Extract the (X, Y) coordinate from the center of the cell holding the provided text.  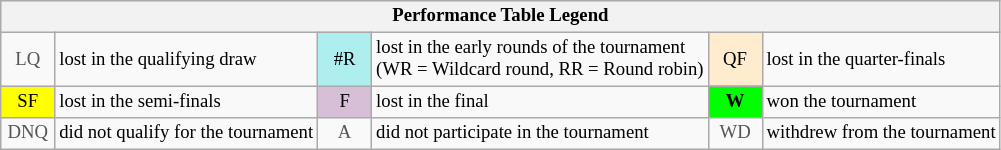
LQ (28, 60)
withdrew from the tournament (881, 134)
WD (735, 134)
did not qualify for the tournament (186, 134)
W (735, 102)
DNQ (28, 134)
Performance Table Legend (500, 16)
lost in the semi-finals (186, 102)
F (345, 102)
SF (28, 102)
lost in the qualifying draw (186, 60)
lost in the quarter-finals (881, 60)
did not participate in the tournament (540, 134)
A (345, 134)
lost in the final (540, 102)
lost in the early rounds of the tournament(WR = Wildcard round, RR = Round robin) (540, 60)
QF (735, 60)
won the tournament (881, 102)
#R (345, 60)
